Extract the [x, y] coordinate from the center of the cell holding the provided text.  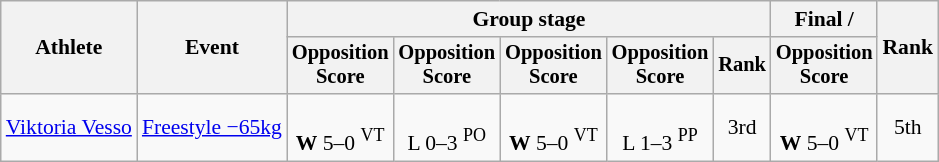
Group stage [529, 19]
Athlete [69, 48]
3rd [742, 128]
Event [212, 48]
Freestyle −65kg [212, 128]
L 1–3 PP [660, 128]
Final / [824, 19]
5th [908, 128]
Viktoria Vesso [69, 128]
L 0–3 PO [446, 128]
